Provide the (x, y) coordinate of the cell's center where the given text is located.  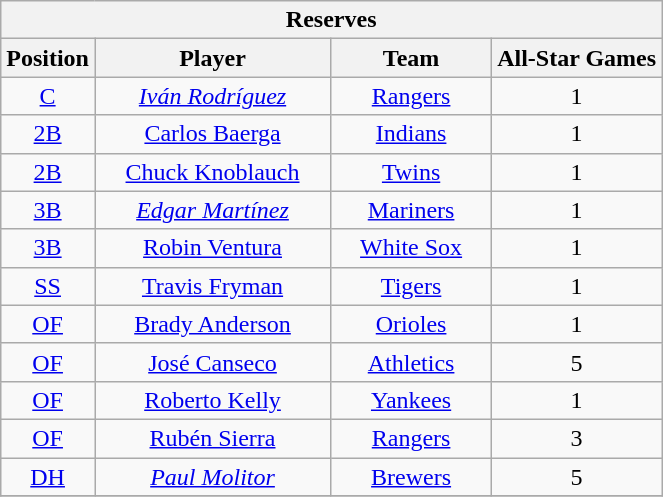
Carlos Baerga (212, 134)
C (48, 96)
Team (412, 58)
Orioles (412, 324)
Rubén Sierra (212, 438)
Tigers (412, 286)
Mariners (412, 210)
Brewers (412, 477)
Edgar Martínez (212, 210)
Twins (412, 172)
Chuck Knoblauch (212, 172)
Robin Ventura (212, 248)
Player (212, 58)
DH (48, 477)
Athletics (412, 362)
Paul Molitor (212, 477)
All-Star Games (577, 58)
3 (577, 438)
Indians (412, 134)
Position (48, 58)
Roberto Kelly (212, 400)
José Canseco (212, 362)
Reserves (332, 20)
Brady Anderson (212, 324)
SS (48, 286)
Yankees (412, 400)
White Sox (412, 248)
Iván Rodríguez (212, 96)
Travis Fryman (212, 286)
